Find where the given text appears and provide that cell's center as (x, y) coordinate. 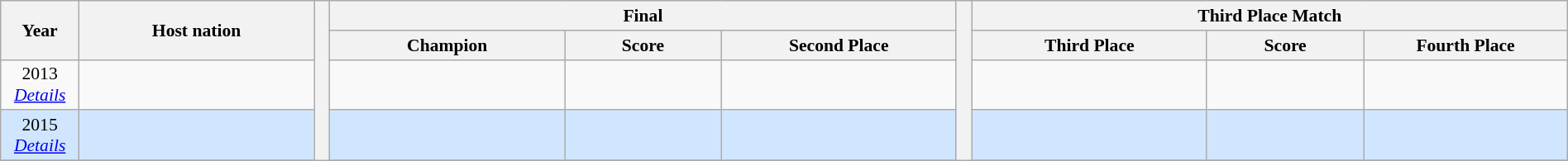
Year (40, 30)
2013Details (40, 84)
Champion (447, 45)
Final (643, 16)
Third Place Match (1269, 16)
Host nation (196, 30)
Fourth Place (1465, 45)
Second Place (839, 45)
Third Place (1089, 45)
2015Details (40, 135)
